Return [X, Y] of the center of cell containing provided text 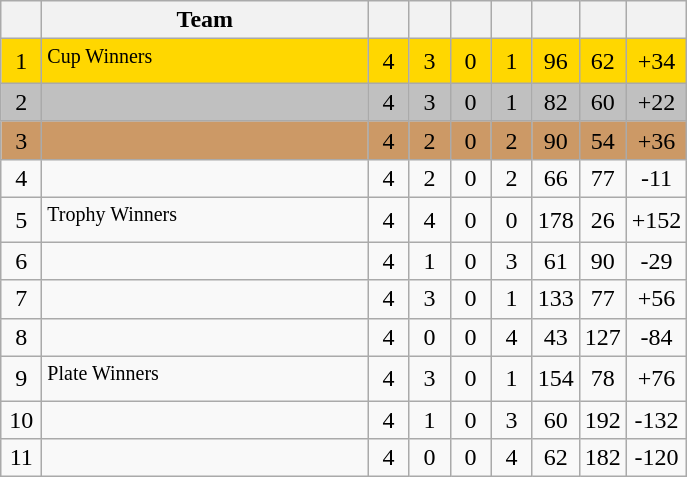
+56 [656, 299]
43 [556, 337]
61 [556, 261]
-132 [656, 420]
5 [22, 220]
154 [556, 378]
26 [602, 220]
192 [602, 420]
11 [22, 458]
9 [22, 378]
8 [22, 337]
82 [556, 102]
127 [602, 337]
-84 [656, 337]
133 [556, 299]
178 [556, 220]
-29 [656, 261]
7 [22, 299]
182 [602, 458]
+34 [656, 62]
Team [205, 20]
+152 [656, 220]
54 [602, 140]
10 [22, 420]
+76 [656, 378]
Plate Winners [205, 378]
-120 [656, 458]
66 [556, 178]
96 [556, 62]
78 [602, 378]
Cup Winners [205, 62]
6 [22, 261]
+22 [656, 102]
+36 [656, 140]
Trophy Winners [205, 220]
-11 [656, 178]
